Return the [x, y] coordinate for the center point of the cell that contains the specified text.  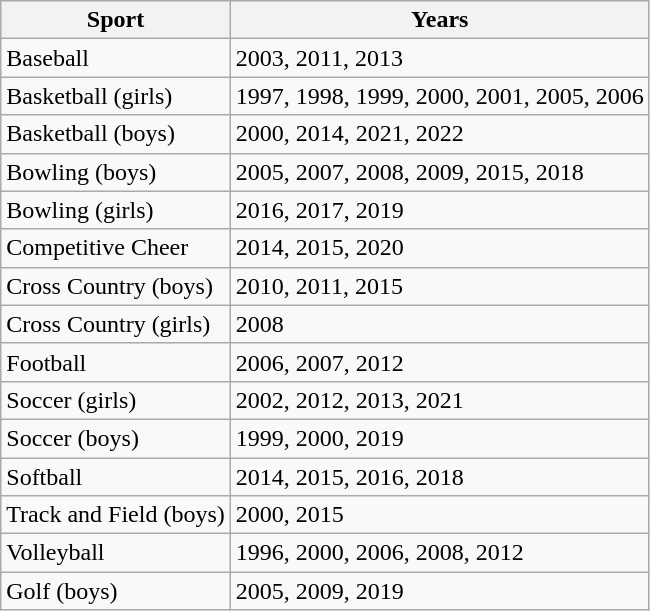
Competitive Cheer [116, 248]
2014, 2015, 2020 [440, 248]
Soccer (girls) [116, 400]
Sport [116, 20]
1999, 2000, 2019 [440, 438]
Track and Field (boys) [116, 515]
2006, 2007, 2012 [440, 362]
2000, 2014, 2021, 2022 [440, 134]
2016, 2017, 2019 [440, 210]
1996, 2000, 2006, 2008, 2012 [440, 553]
2005, 2009, 2019 [440, 591]
2014, 2015, 2016, 2018 [440, 477]
Softball [116, 477]
Soccer (boys) [116, 438]
Basketball (boys) [116, 134]
2008 [440, 324]
Bowling (girls) [116, 210]
2000, 2015 [440, 515]
Baseball [116, 58]
Basketball (girls) [116, 96]
Cross Country (girls) [116, 324]
Golf (boys) [116, 591]
1997, 1998, 1999, 2000, 2001, 2005, 2006 [440, 96]
2002, 2012, 2013, 2021 [440, 400]
Volleyball [116, 553]
Cross Country (boys) [116, 286]
Years [440, 20]
Football [116, 362]
2003, 2011, 2013 [440, 58]
2010, 2011, 2015 [440, 286]
2005, 2007, 2008, 2009, 2015, 2018 [440, 172]
Bowling (boys) [116, 172]
